Identify which cell holds the provided text, then report its (X, Y) central coordinate. 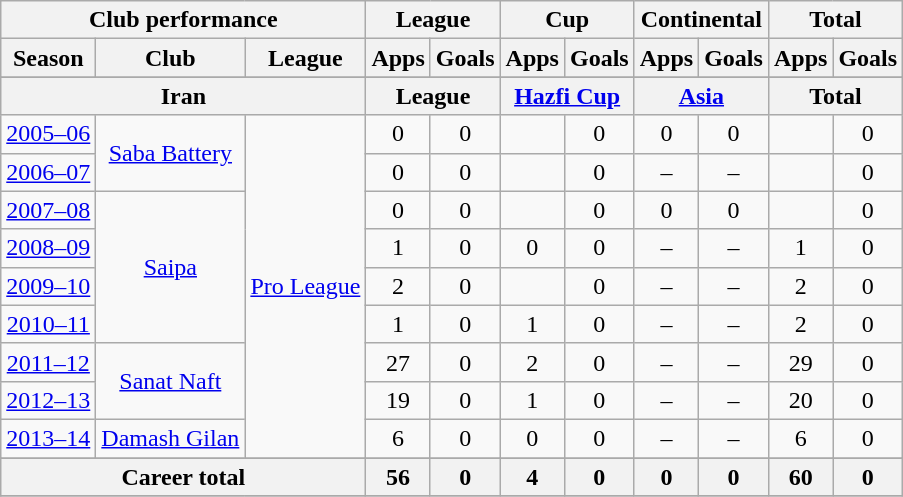
Club performance (184, 20)
2012–13 (48, 400)
Hazfi Cup (567, 96)
Pro League (306, 286)
Saipa (170, 267)
56 (398, 477)
2011–12 (48, 362)
4 (532, 477)
Damash Gilan (170, 438)
2008–09 (48, 248)
2007–08 (48, 210)
29 (800, 362)
2010–11 (48, 324)
20 (800, 400)
Club (170, 58)
Cup (567, 20)
19 (398, 400)
2013–14 (48, 438)
2006–07 (48, 172)
Continental (701, 20)
Iran (184, 96)
Asia (701, 96)
2005–06 (48, 134)
2009–10 (48, 286)
Saba Battery (170, 153)
Career total (184, 477)
60 (800, 477)
Season (48, 58)
Sanat Naft (170, 381)
27 (398, 362)
